Determine the [x, y] coordinate at the center of the cell enclosing the given text.  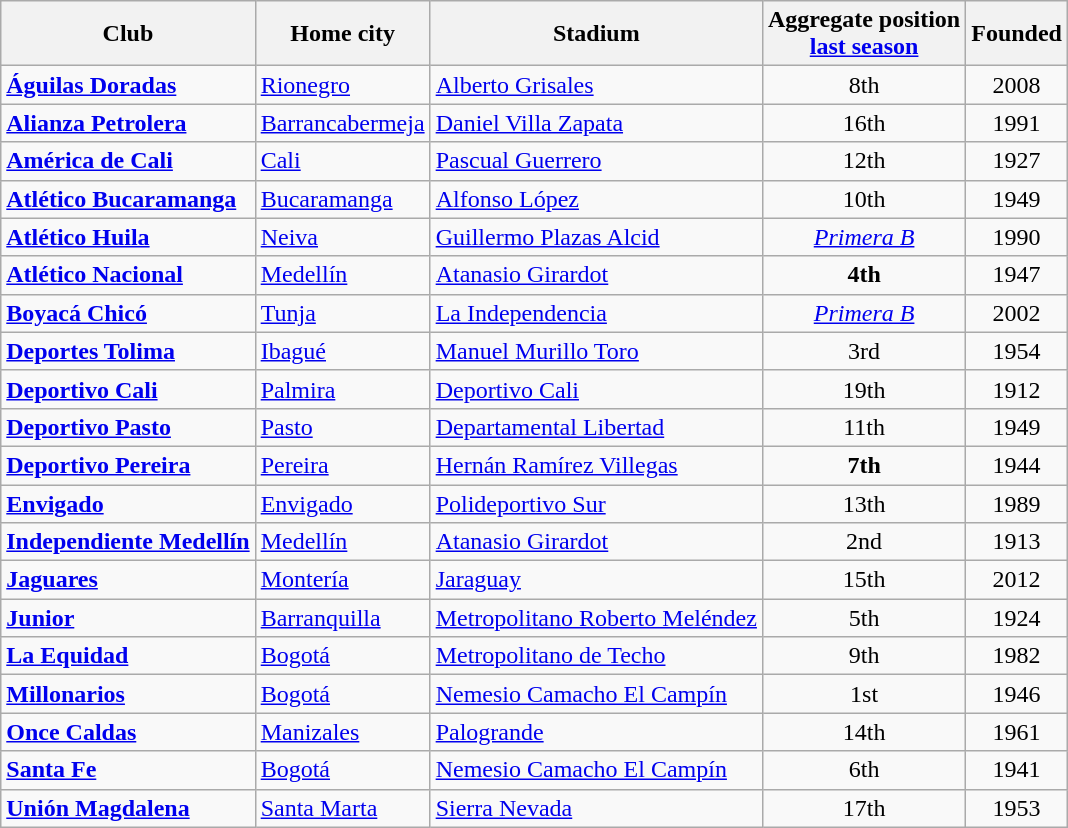
Founded [1017, 34]
13th [864, 503]
19th [864, 389]
Barrancabermeja [342, 123]
Alfonso López [596, 199]
Metropolitano Roberto Meléndez [596, 618]
10th [864, 199]
Pascual Guerrero [596, 161]
Tunja [342, 313]
Rionegro [342, 85]
1990 [1017, 237]
2008 [1017, 85]
2nd [864, 542]
Pasto [342, 427]
Alberto Grisales [596, 85]
Alianza Petrolera [128, 123]
1913 [1017, 542]
Santa Fe [128, 770]
Jaraguay [596, 580]
1946 [1017, 694]
Aggregate positionlast season [864, 34]
Sierra Nevada [596, 808]
7th [864, 465]
Club [128, 34]
Águilas Doradas [128, 85]
1953 [1017, 808]
La Independencia [596, 313]
Palogrande [596, 732]
15th [864, 580]
Home city [342, 34]
3rd [864, 351]
1961 [1017, 732]
Hernán Ramírez Villegas [596, 465]
1947 [1017, 275]
1941 [1017, 770]
5th [864, 618]
1927 [1017, 161]
1944 [1017, 465]
Barranquilla [342, 618]
1912 [1017, 389]
Independiente Medellín [128, 542]
Bucaramanga [342, 199]
Junior [128, 618]
14th [864, 732]
Guillermo Plazas Alcid [596, 237]
1954 [1017, 351]
Manuel Murillo Toro [596, 351]
1989 [1017, 503]
12th [864, 161]
Deportivo Pasto [128, 427]
Neiva [342, 237]
Departamental Libertad [596, 427]
11th [864, 427]
1st [864, 694]
4th [864, 275]
9th [864, 656]
1982 [1017, 656]
16th [864, 123]
Atlético Bucaramanga [128, 199]
2012 [1017, 580]
6th [864, 770]
Once Caldas [128, 732]
Jaguares [128, 580]
Stadium [596, 34]
América de Cali [128, 161]
2002 [1017, 313]
Atlético Huila [128, 237]
Montería [342, 580]
La Equidad [128, 656]
17th [864, 808]
Deportivo Pereira [128, 465]
Millonarios [128, 694]
Atlético Nacional [128, 275]
Palmira [342, 389]
Metropolitano de Techo [596, 656]
Manizales [342, 732]
Pereira [342, 465]
Ibagué [342, 351]
Deportes Tolima [128, 351]
8th [864, 85]
Cali [342, 161]
1924 [1017, 618]
1991 [1017, 123]
Unión Magdalena [128, 808]
Polideportivo Sur [596, 503]
Boyacá Chicó [128, 313]
Santa Marta [342, 808]
Daniel Villa Zapata [596, 123]
